From the cell containing the given text, extract its center point as [x, y] coordinate. 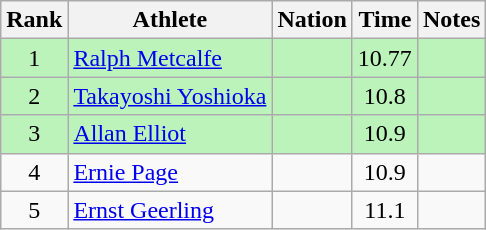
Ralph Metcalfe [170, 58]
Notes [451, 20]
3 [34, 134]
4 [34, 172]
10.77 [384, 58]
Athlete [170, 20]
2 [34, 96]
Nation [312, 20]
Time [384, 20]
Ernst Geerling [170, 210]
5 [34, 210]
11.1 [384, 210]
10.8 [384, 96]
Allan Elliot [170, 134]
1 [34, 58]
Ernie Page [170, 172]
Rank [34, 20]
Takayoshi Yoshioka [170, 96]
